Pinpoint the cell where the given text exists, returning its (x, y) midpoint coordinate. 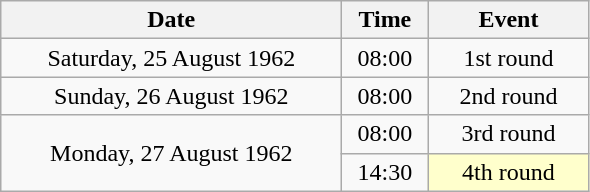
4th round (508, 172)
2nd round (508, 96)
Event (508, 20)
14:30 (385, 172)
1st round (508, 58)
Saturday, 25 August 1962 (172, 58)
Time (385, 20)
3rd round (508, 134)
Sunday, 26 August 1962 (172, 96)
Date (172, 20)
Monday, 27 August 1962 (172, 153)
